Locate the cell with the specified text and output its (x, y) center coordinate. 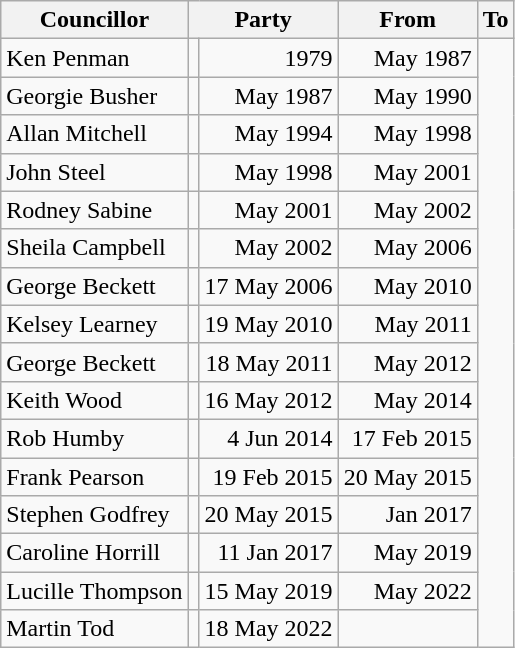
John Steel (94, 172)
To (496, 20)
11 Jan 2017 (268, 553)
May 2014 (408, 400)
Martin Tod (94, 629)
Frank Pearson (94, 477)
Lucille Thompson (94, 591)
Caroline Horrill (94, 553)
17 May 2006 (268, 286)
From (408, 20)
May 2022 (408, 591)
16 May 2012 (268, 400)
May 1990 (408, 96)
1979 (268, 58)
Kelsey Learney (94, 324)
Stephen Godfrey (94, 515)
18 May 2022 (268, 629)
Georgie Busher (94, 96)
May 1994 (268, 134)
Keith Wood (94, 400)
15 May 2019 (268, 591)
Sheila Campbell (94, 248)
19 Feb 2015 (268, 477)
Councillor (94, 20)
May 2006 (408, 248)
18 May 2011 (268, 362)
17 Feb 2015 (408, 438)
May 2012 (408, 362)
Jan 2017 (408, 515)
Party (263, 20)
Rodney Sabine (94, 210)
19 May 2010 (268, 324)
4 Jun 2014 (268, 438)
Ken Penman (94, 58)
Rob Humby (94, 438)
May 2019 (408, 553)
Allan Mitchell (94, 134)
May 2010 (408, 286)
May 2011 (408, 324)
